Capture the cell that displays the provided text and extract its [X, Y] central coordinate. 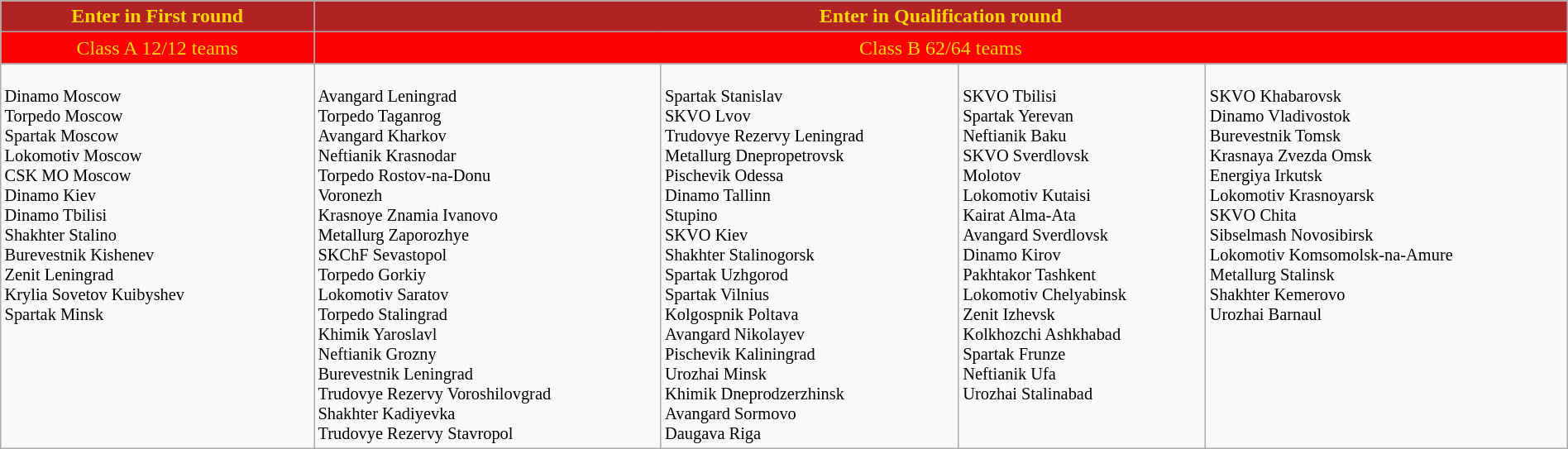
Enter in First round [157, 17]
Class A 12/12 teams [157, 48]
Class B 62/64 teams [941, 48]
Enter in Qualification round [941, 17]
